Find where the given text appears and provide that cell's center as [X, Y] coordinate. 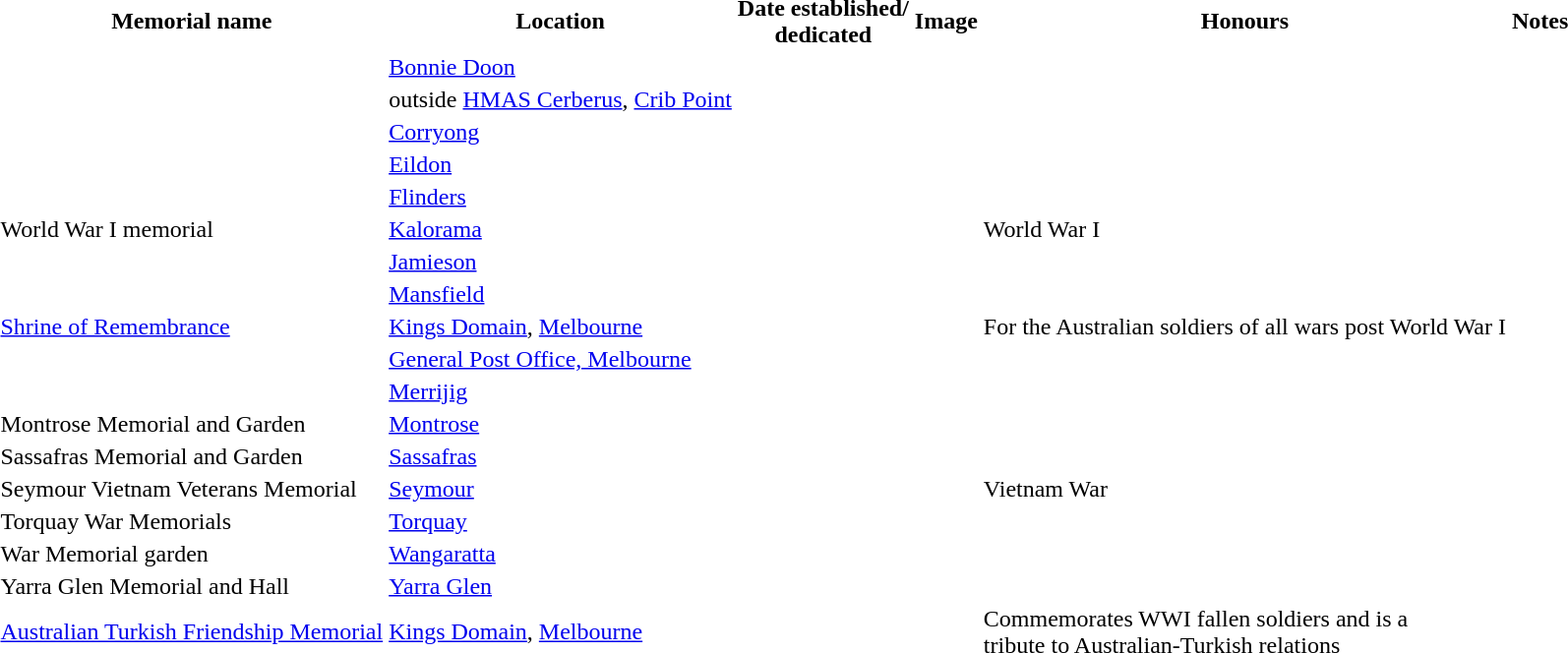
outside HMAS Cerberus, Crib Point [561, 99]
Yarra Glen [561, 586]
Torquay [561, 521]
Seymour [561, 489]
Mansfield [561, 294]
For the Australian soldiers of all wars post World War I [1244, 326]
Jamieson [561, 262]
Eildon [561, 164]
Vietnam War [1244, 489]
Montrose [561, 424]
World War I [1244, 229]
Wangaratta [561, 554]
Kalorama [561, 229]
Sassafras [561, 456]
General Post Office, Melbourne [561, 359]
Kings Domain, Melbourne [561, 326]
Bonnie Doon [561, 67]
Flinders [561, 197]
Merrijig [561, 391]
Corryong [561, 132]
